Return the [X, Y] coordinate for the center point of the cell that contains the specified text.  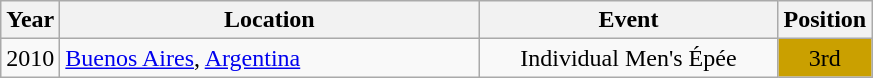
2010 [30, 58]
Year [30, 20]
Buenos Aires, Argentina [270, 58]
Event [628, 20]
3rd [825, 58]
Position [825, 20]
Individual Men's Épée [628, 58]
Location [270, 20]
